Provide the [X, Y] coordinate of the cell's center where the given text is located.  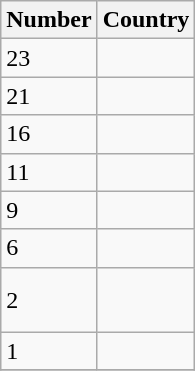
16 [49, 134]
11 [49, 172]
23 [49, 58]
21 [49, 96]
Number [49, 20]
9 [49, 210]
6 [49, 248]
1 [49, 351]
Country [146, 20]
2 [49, 300]
